Provide the [x, y] coordinate of the cell's center where the given text is located.  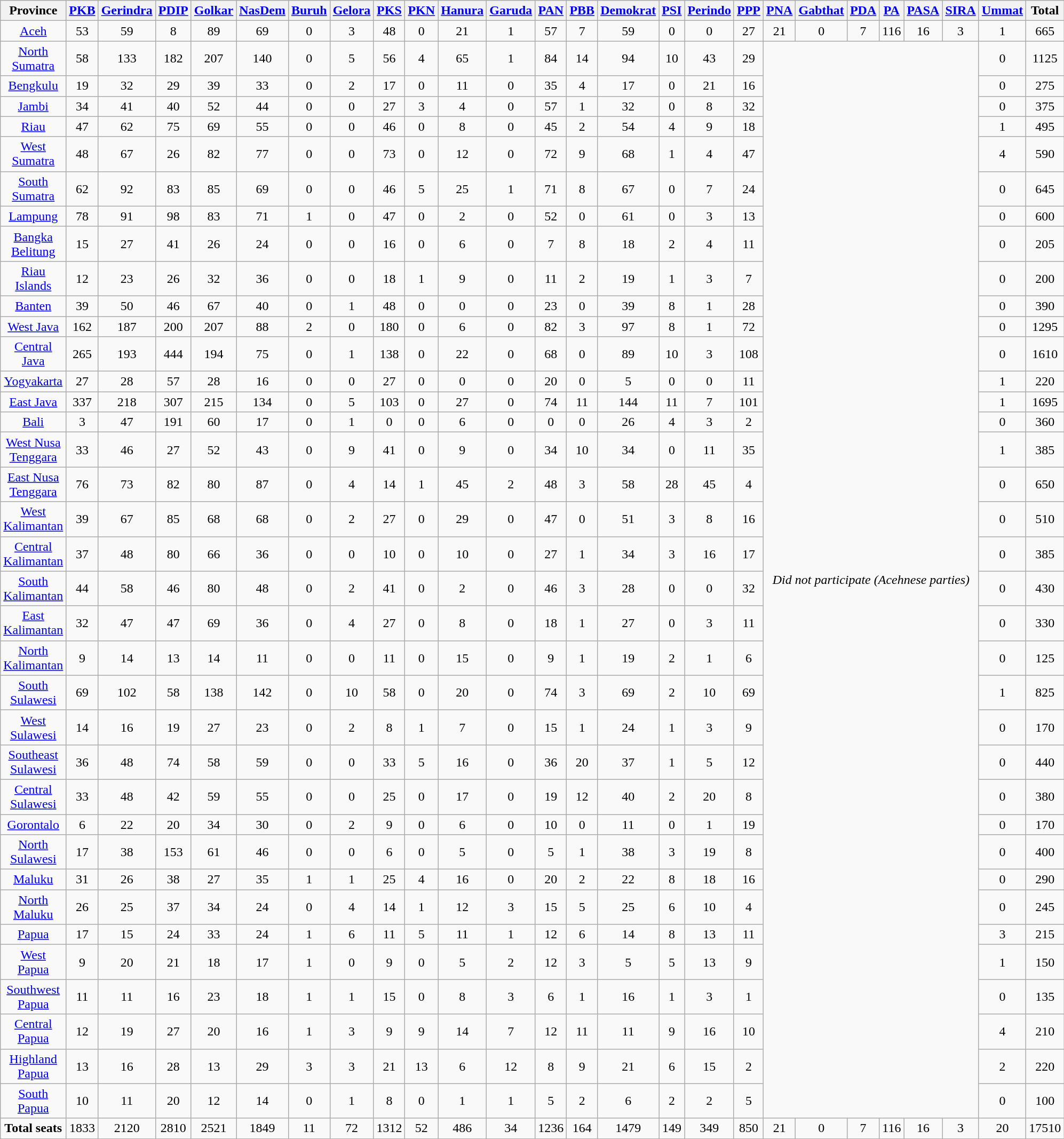
193 [127, 354]
140 [263, 59]
103 [390, 402]
54 [629, 126]
Riau [33, 126]
650 [1045, 485]
245 [1045, 907]
78 [82, 216]
162 [82, 326]
108 [748, 354]
645 [1045, 189]
590 [1045, 154]
182 [173, 59]
2521 [213, 1128]
1479 [629, 1128]
1312 [390, 1128]
84 [551, 59]
Aceh [33, 31]
South Sumatra [33, 189]
Total seats [33, 1128]
Highland Papua [33, 1066]
West Sulawesi [33, 727]
Perindo [709, 11]
144 [629, 402]
191 [173, 422]
West Papua [33, 962]
West Java [33, 326]
265 [82, 354]
NasDem [263, 11]
307 [173, 402]
495 [1045, 126]
60 [213, 422]
Buruh [309, 11]
East Java [33, 402]
330 [1045, 623]
100 [1045, 1101]
102 [127, 693]
South Kalimantan [33, 588]
East Kalimantan [33, 623]
PKS [390, 11]
North Sulawesi [33, 852]
Southeast Sulawesi [33, 762]
West Sumatra [33, 154]
360 [1045, 422]
440 [1045, 762]
Papua [33, 935]
390 [1045, 306]
205 [1045, 243]
Central Papua [33, 1031]
PKN [422, 11]
Central Java [33, 354]
65 [462, 59]
101 [748, 402]
Bangka Belitung [33, 243]
2120 [127, 1128]
88 [263, 326]
PA [892, 11]
1610 [1045, 354]
430 [1045, 588]
PBB [582, 11]
180 [390, 326]
94 [629, 59]
444 [173, 354]
210 [1045, 1031]
53 [82, 31]
42 [173, 796]
290 [1045, 880]
91 [127, 216]
1695 [1045, 402]
1295 [1045, 326]
North Maluku [33, 907]
400 [1045, 852]
PAN [551, 11]
76 [82, 485]
17510 [1045, 1128]
135 [1045, 997]
1125 [1045, 59]
Central Sulawesi [33, 796]
50 [127, 306]
Gorontalo [33, 825]
West Kalimantan [33, 519]
Hanura [462, 11]
486 [462, 1128]
PNA [780, 11]
349 [709, 1128]
375 [1045, 106]
Bengkulu [33, 86]
125 [1045, 658]
Garuda [511, 11]
1833 [82, 1128]
187 [127, 326]
665 [1045, 31]
Maluku [33, 880]
56 [390, 59]
South Sulawesi [33, 693]
2810 [173, 1128]
30 [263, 825]
Yogyakarta [33, 382]
133 [127, 59]
PSI [672, 11]
142 [263, 693]
Southwest Papua [33, 997]
149 [672, 1128]
31 [82, 880]
51 [629, 519]
87 [263, 485]
West Nusa Tenggara [33, 449]
275 [1045, 86]
Demokrat [629, 11]
Riau Islands [33, 279]
North Sumatra [33, 59]
Gerindra [127, 11]
97 [629, 326]
Golkar [213, 11]
194 [213, 354]
Total [1045, 11]
600 [1045, 216]
825 [1045, 693]
PPP [748, 11]
Province [33, 11]
East Nusa Tenggara [33, 485]
North Kalimantan [33, 658]
PASA [923, 11]
Central Kalimantan [33, 554]
337 [82, 402]
150 [1045, 962]
164 [582, 1128]
PDA [863, 11]
218 [127, 402]
Ummat [1002, 11]
Gabthat [821, 11]
1236 [551, 1128]
92 [127, 189]
SIRA [960, 11]
1849 [263, 1128]
Did not participate (Acehnese parties) [871, 580]
153 [173, 852]
PDIP [173, 11]
66 [213, 554]
77 [263, 154]
PKB [82, 11]
Banten [33, 306]
Gelora [352, 11]
134 [263, 402]
South Papua [33, 1101]
98 [173, 216]
Jambi [33, 106]
Lampung [33, 216]
850 [748, 1128]
380 [1045, 796]
510 [1045, 519]
Bali [33, 422]
